Extract the [x, y] coordinate from the center of the cell holding the provided text.  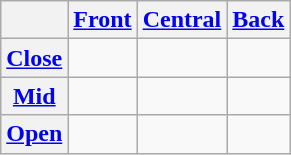
Front [102, 20]
Central [182, 20]
Open [34, 134]
Back [258, 20]
Close [34, 58]
Mid [34, 96]
